From the cell containing the given text, extract its center point as [X, Y] coordinate. 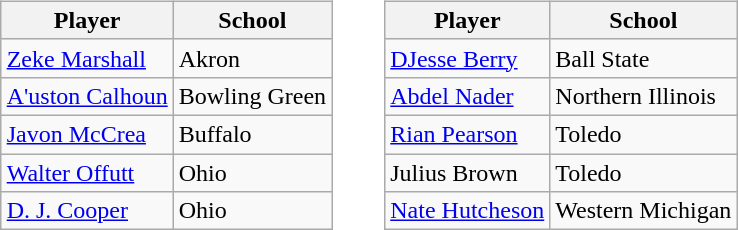
Walter Offutt [87, 173]
Ball State [644, 58]
Rian Pearson [468, 134]
Akron [252, 58]
Western Michigan [644, 211]
Nate Hutcheson [468, 211]
D. J. Cooper [87, 211]
Bowling Green [252, 96]
A'uston Calhoun [87, 96]
Julius Brown [468, 173]
Buffalo [252, 134]
Abdel Nader [468, 96]
Northern Illinois [644, 96]
DJesse Berry [468, 58]
Javon McCrea [87, 134]
Zeke Marshall [87, 58]
